Output the [x, y] coordinate of the center of the cell containing the given text.  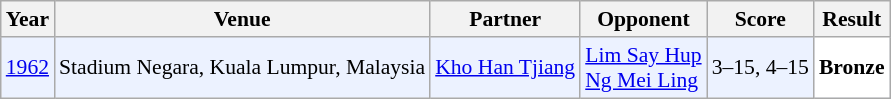
Opponent [643, 19]
Partner [505, 19]
3–15, 4–15 [760, 68]
Score [760, 19]
Year [28, 19]
Kho Han Tjiang [505, 68]
Stadium Negara, Kuala Lumpur, Malaysia [242, 68]
Venue [242, 19]
1962 [28, 68]
Bronze [852, 68]
Lim Say Hup Ng Mei Ling [643, 68]
Result [852, 19]
